From the cell containing the given text, extract its center point as (X, Y) coordinate. 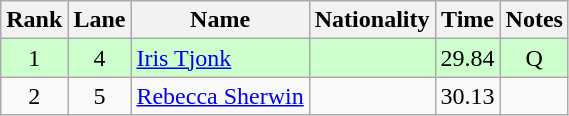
30.13 (468, 96)
1 (34, 58)
Time (468, 20)
5 (100, 96)
Rebecca Sherwin (220, 96)
Q (534, 58)
Rank (34, 20)
29.84 (468, 58)
Nationality (372, 20)
4 (100, 58)
Notes (534, 20)
Lane (100, 20)
Iris Tjonk (220, 58)
2 (34, 96)
Name (220, 20)
